From the cell containing the given text, extract its center point as (X, Y) coordinate. 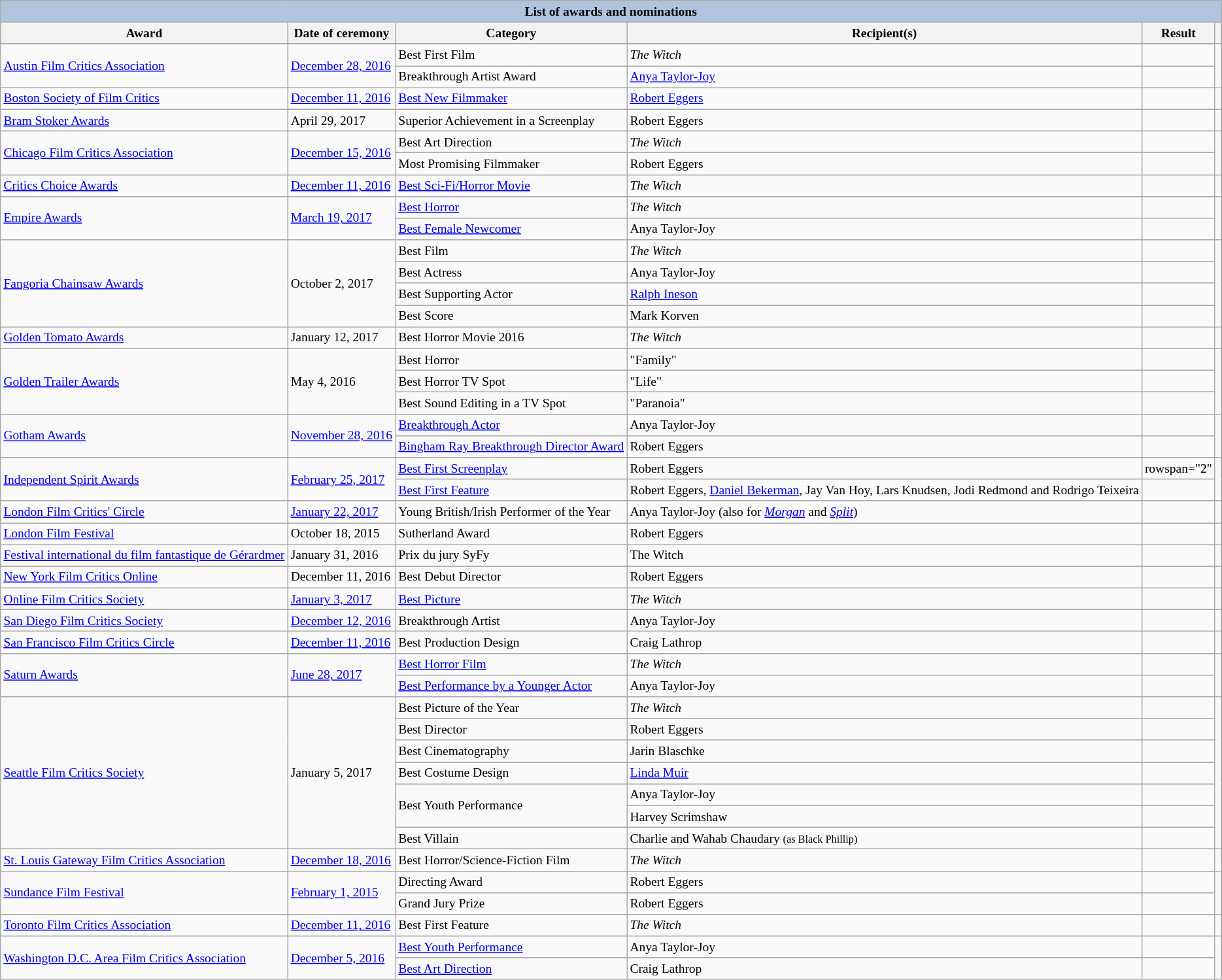
Golden Tomato Awards (144, 337)
Washington D.C. Area Film Critics Association (144, 958)
Toronto Film Critics Association (144, 926)
Best Picture of the Year (511, 707)
Best Performance by a Younger Actor (511, 685)
December 12, 2016 (341, 621)
Best Female Newcomer (511, 229)
April 29, 2017 (341, 120)
Fangoria Chainsaw Awards (144, 284)
Best Cinematography (511, 751)
Recipient(s) (884, 33)
Festival international du film fantastique de Gérardmer (144, 556)
Result (1178, 33)
Mark Korven (884, 316)
Ralph Ineson (884, 294)
January 12, 2017 (341, 337)
Best Actress (511, 272)
"Paranoia" (884, 403)
St. Louis Gateway Film Critics Association (144, 860)
List of awards and nominations (611, 12)
Date of ceremony (341, 33)
Best Picture (511, 599)
Best Director (511, 730)
Best Sound Editing in a TV Spot (511, 403)
New York Film Critics Online (144, 577)
Best Film (511, 251)
Empire Awards (144, 218)
Best Debut Director (511, 577)
Linda Muir (884, 773)
May 4, 2016 (341, 381)
London Film Critics' Circle (144, 511)
London Film Festival (144, 533)
Best Score (511, 316)
Best Horror/Science-Fiction Film (511, 860)
Best First Screenplay (511, 468)
Jarin Blaschke (884, 751)
Robert Eggers, Daniel Bekerman, Jay Van Hoy, Lars Knudsen, Jodi Redmond and Rodrigo Teixeira (884, 490)
Chicago Film Critics Association (144, 153)
Best Sci-Fi/Horror Movie (511, 186)
Grand Jury Prize (511, 904)
Sundance Film Festival (144, 893)
Seattle Film Critics Society (144, 773)
Category (511, 33)
Best New Filmmaker (511, 98)
October 18, 2015 (341, 533)
February 1, 2015 (341, 893)
February 25, 2017 (341, 480)
October 2, 2017 (341, 284)
Boston Society of Film Critics (144, 98)
San Diego Film Critics Society (144, 621)
January 3, 2017 (341, 599)
San Francisco Film Critics Circle (144, 642)
Best First Film (511, 55)
Saturn Awards (144, 675)
Golden Trailer Awards (144, 381)
June 28, 2017 (341, 675)
Breakthrough Artist Award (511, 77)
November 28, 2016 (341, 435)
January 22, 2017 (341, 511)
December 5, 2016 (341, 958)
Online Film Critics Society (144, 599)
"Life" (884, 382)
Bingham Ray Breakthrough Director Award (511, 446)
Critics Choice Awards (144, 186)
Breakthrough Artist (511, 621)
Best Villain (511, 838)
December 15, 2016 (341, 153)
Award (144, 33)
Harvey Scrimshaw (884, 816)
Independent Spirit Awards (144, 480)
Bram Stoker Awards (144, 120)
December 18, 2016 (341, 860)
January 5, 2017 (341, 773)
Anya Taylor-Joy (also for Morgan and Split) (884, 511)
January 31, 2016 (341, 556)
Best Costume Design (511, 773)
March 19, 2017 (341, 218)
Austin Film Critics Association (144, 65)
Sutherland Award (511, 533)
Breakthrough Actor (511, 425)
Most Promising Filmmaker (511, 163)
December 28, 2016 (341, 65)
Gotham Awards (144, 435)
"Family" (884, 360)
Directing Award (511, 881)
Best Supporting Actor (511, 294)
Best Horror Film (511, 664)
Young British/Irish Performer of the Year (511, 511)
Best Production Design (511, 642)
Superior Achievement in a Screenplay (511, 120)
Prix du jury SyFy (511, 556)
Best Horror TV Spot (511, 382)
rowspan="2" (1178, 468)
Charlie and Wahab Chaudary (as Black Phillip) (884, 838)
Best Horror Movie 2016 (511, 337)
